For the text-containing cell, return its midpoint in (X, Y) coordinate format. 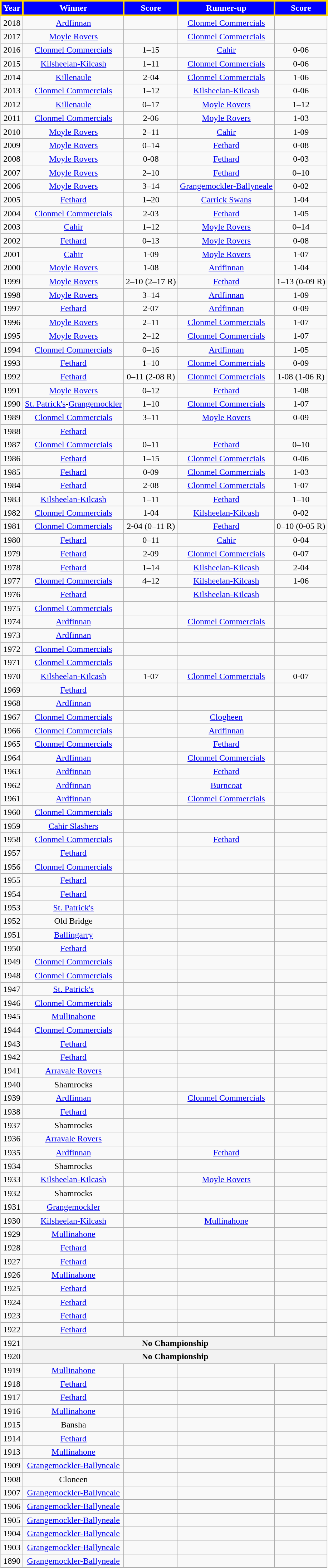
1948 (12, 975)
1989 (12, 418)
2–12 (151, 336)
1977 (12, 581)
1936 (12, 1139)
2-06 (151, 118)
1964 (12, 758)
1906 (12, 1506)
1907 (12, 1493)
1922 (12, 1329)
1944 (12, 1030)
1921 (12, 1343)
1926 (12, 1275)
0–12 (151, 390)
1917 (12, 1397)
1939 (12, 1098)
1985 (12, 472)
0–17 (151, 104)
1890 (12, 1561)
Cahir Slashers (73, 826)
1984 (12, 486)
1903 (12, 1547)
1979 (12, 554)
1927 (12, 1261)
0–16 (151, 349)
2007 (12, 173)
1935 (12, 1152)
1980 (12, 540)
1954 (12, 894)
1932 (12, 1193)
0-03 (301, 159)
1994 (12, 349)
2015 (12, 64)
1951 (12, 935)
2002 (12, 241)
2013 (12, 91)
Winner (73, 8)
1972 (12, 649)
1993 (12, 363)
1937 (12, 1125)
1963 (12, 771)
Bansha (73, 1425)
1947 (12, 989)
1956 (12, 867)
1943 (12, 1044)
2–10 (2–17 R) (151, 281)
0–13 (151, 241)
1970 (12, 676)
1955 (12, 880)
Carrick Swans (226, 200)
1959 (12, 826)
2010 (12, 132)
1940 (12, 1085)
1976 (12, 594)
1923 (12, 1316)
1916 (12, 1411)
1928 (12, 1248)
1960 (12, 812)
1949 (12, 962)
1988 (12, 431)
1914 (12, 1438)
1941 (12, 1071)
1930 (12, 1220)
1918 (12, 1384)
1938 (12, 1112)
2-07 (151, 309)
1950 (12, 948)
St. Patrick's-Grangemockler (73, 404)
2016 (12, 50)
1961 (12, 798)
0-04 (301, 540)
1966 (12, 731)
1995 (12, 336)
2008 (12, 159)
1905 (12, 1520)
1904 (12, 1534)
1996 (12, 322)
2018 (12, 23)
Grangemockler (73, 1207)
1998 (12, 295)
4–12 (151, 581)
2-03 (151, 213)
1957 (12, 853)
1999 (12, 281)
1–20 (151, 200)
1987 (12, 445)
Old Bridge (73, 921)
1968 (12, 703)
2003 (12, 227)
3–11 (151, 418)
1997 (12, 309)
Runner-up (226, 8)
1931 (12, 1207)
1975 (12, 608)
1974 (12, 622)
1-08 (1-06 R) (301, 377)
1924 (12, 1302)
1942 (12, 1057)
2012 (12, 104)
1965 (12, 744)
1915 (12, 1425)
1983 (12, 499)
2014 (12, 77)
1934 (12, 1166)
1992 (12, 377)
1952 (12, 921)
Ballingarry (73, 935)
1929 (12, 1234)
1986 (12, 458)
2-08 (151, 486)
1982 (12, 513)
2011 (12, 118)
2004 (12, 213)
2000 (12, 268)
Year (12, 8)
1908 (12, 1479)
1967 (12, 717)
Cloneen (73, 1479)
1920 (12, 1357)
1962 (12, 785)
1971 (12, 663)
2-04 (0–11 R) (151, 526)
1981 (12, 526)
1913 (12, 1452)
2-09 (151, 554)
2–10 (151, 173)
2017 (12, 36)
1990 (12, 404)
Burncoat (226, 785)
1909 (12, 1465)
1925 (12, 1289)
1919 (12, 1370)
Clogheen (226, 717)
1946 (12, 1003)
1978 (12, 567)
2001 (12, 254)
2009 (12, 145)
2005 (12, 200)
1945 (12, 1016)
1933 (12, 1180)
1–14 (151, 567)
1–13 (0-09 R) (301, 281)
0–10 (0-05 R) (301, 526)
1953 (12, 908)
1973 (12, 635)
1969 (12, 690)
1991 (12, 390)
0–11 (2-08 R) (151, 377)
2006 (12, 186)
1958 (12, 840)
